Scan for the cell matching the given text and deliver its [X, Y] coordinate at center. 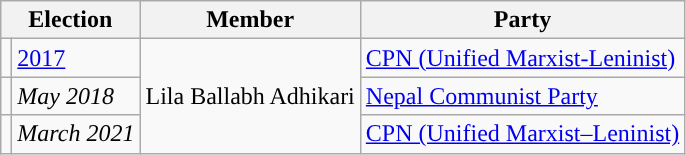
Party [522, 20]
March 2021 [76, 134]
Nepal Communist Party [522, 96]
Member [250, 20]
CPN (Unified Marxist-Leninist) [522, 58]
CPN (Unified Marxist–Leninist) [522, 134]
May 2018 [76, 96]
Lila Ballabh Adhikari [250, 96]
2017 [76, 58]
Election [70, 20]
